Scan for the cell matching the given text and deliver its (x, y) coordinate at center. 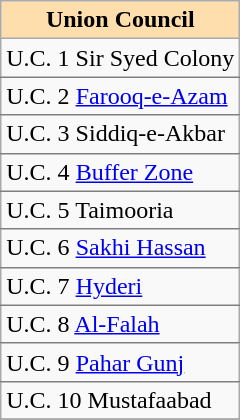
Union Council (120, 20)
U.C. 9 Pahar Gunj (120, 362)
U.C. 8 Al-Falah (120, 324)
U.C. 7 Hyderi (120, 286)
U.C. 10 Mustafaabad (120, 400)
U.C. 4 Buffer Zone (120, 172)
U.C. 2 Farooq-e-Azam (120, 96)
U.C. 5 Taimooria (120, 210)
U.C. 6 Sakhi Hassan (120, 248)
U.C. 1 Sir Syed Colony (120, 58)
U.C. 3 Siddiq-e-Akbar (120, 134)
